Scan for the cell matching the given text and deliver its (x, y) coordinate at center. 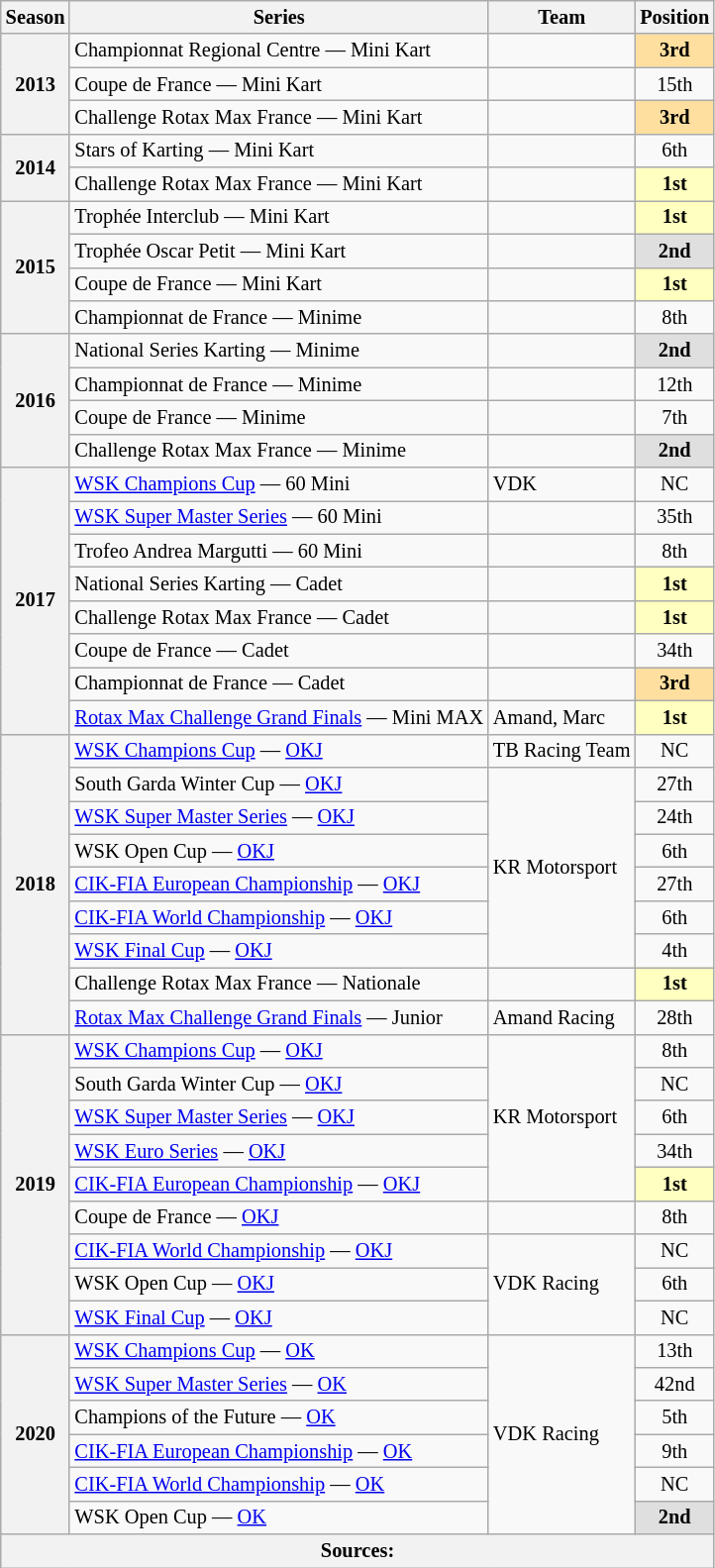
5th (674, 1417)
CIK-FIA World Championship — OK (279, 1484)
WSK Euro Series — OKJ (279, 1151)
TB Racing Team (562, 751)
24th (674, 817)
WSK Super Master Series — OK (279, 1384)
2015 (36, 267)
Challenge Rotax Max France — Minime (279, 451)
Rotax Max Challenge Grand Finals — Mini MAX (279, 717)
2013 (36, 83)
Champions of the Future — OK (279, 1417)
2018 (36, 884)
42nd (674, 1384)
Challenge Rotax Max France — Nationale (279, 984)
WSK Champions Cup — 60 Mini (279, 484)
Sources: (357, 1551)
Coupe de France — Cadet (279, 651)
13th (674, 1351)
2017 (36, 600)
35th (674, 517)
Championnat Regional Centre — Mini Kart (279, 51)
Series (279, 17)
National Series Karting — Minime (279, 351)
Season (36, 17)
15th (674, 84)
Amand, Marc (562, 717)
12th (674, 384)
Stars of Karting — Mini Kart (279, 151)
Team (562, 17)
Trophée Interclub — Mini Kart (279, 217)
2014 (36, 166)
WSK Open Cup — OK (279, 1517)
CIK-FIA European Championship — OK (279, 1451)
National Series Karting — Cadet (279, 583)
Rotax Max Challenge Grand Finals — Junior (279, 1017)
2019 (36, 1185)
2016 (36, 400)
Challenge Rotax Max France — Cadet (279, 617)
7th (674, 417)
2020 (36, 1434)
4th (674, 951)
Position (674, 17)
28th (674, 1017)
Coupe de France — OKJ (279, 1217)
Amand Racing (562, 1017)
WSK Super Master Series — 60 Mini (279, 517)
Trofeo Andrea Margutti — 60 Mini (279, 551)
Coupe de France — Minime (279, 417)
Trophée Oscar Petit — Mini Kart (279, 251)
Championnat de France — Cadet (279, 683)
9th (674, 1451)
WSK Champions Cup — OK (279, 1351)
VDK (562, 484)
